Provide the (x, y) coordinate of the cell's center where the given text is located.  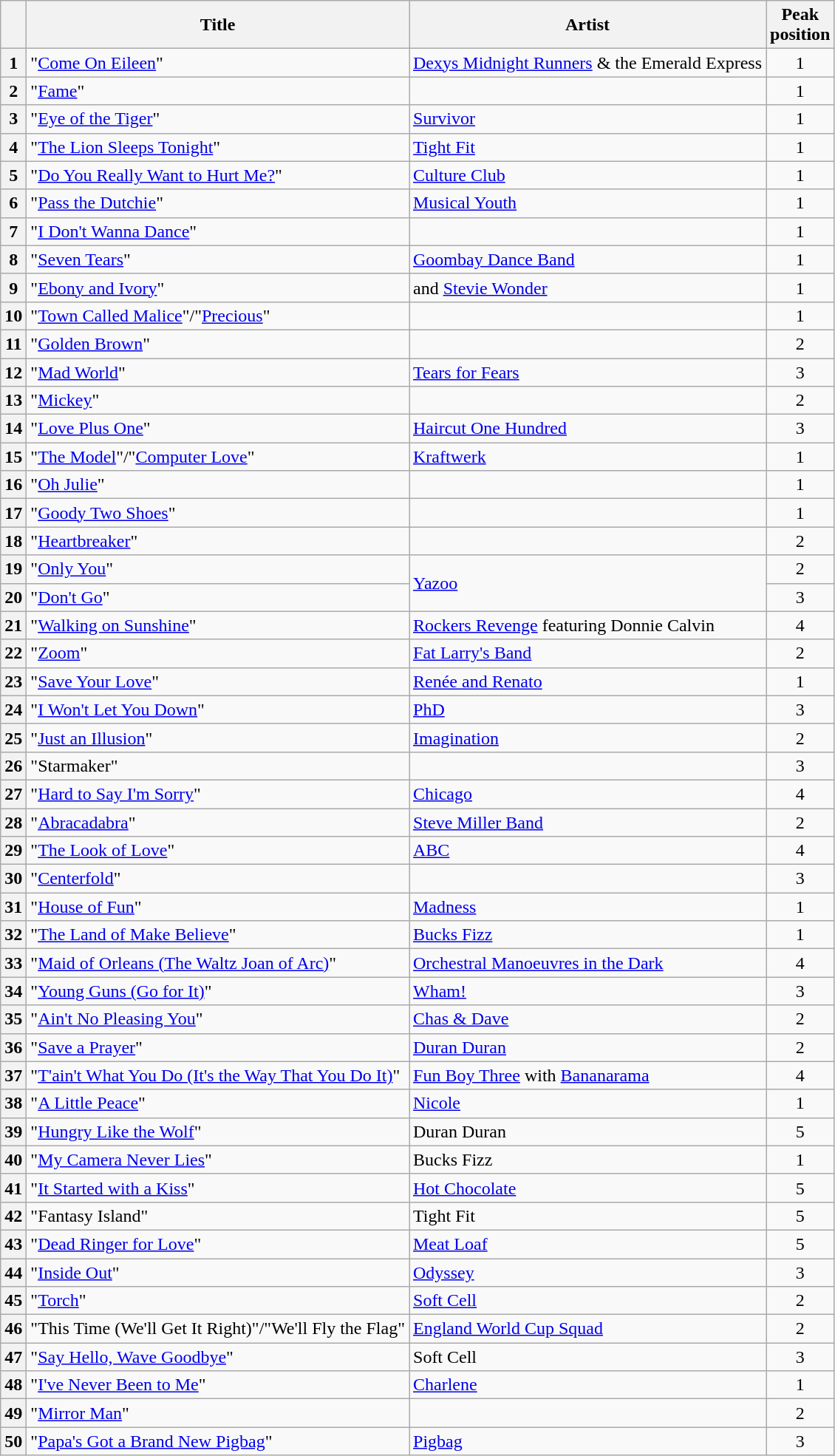
Wham! (588, 991)
34 (13, 991)
Artist (588, 25)
"Mickey" (218, 401)
"Pass the Dutchie" (218, 203)
"Centerfold" (218, 879)
14 (13, 429)
Pigbag (588, 1441)
"Do You Really Want to Hurt Me?" (218, 175)
Tears for Fears (588, 372)
"Abracadabra" (218, 823)
31 (13, 907)
Title (218, 25)
"Inside Out" (218, 1272)
12 (13, 372)
"Ebony and Ivory" (218, 288)
"Heartbreaker" (218, 541)
48 (13, 1385)
"The Look of Love" (218, 851)
"Walking on Sunshine" (218, 625)
"A Little Peace" (218, 1103)
Hot Chocolate (588, 1188)
Fat Larry's Band (588, 653)
32 (13, 935)
49 (13, 1413)
22 (13, 653)
27 (13, 794)
41 (13, 1188)
38 (13, 1103)
"The Lion Sleeps Tonight" (218, 147)
"Starmaker" (218, 766)
"House of Fun" (218, 907)
"Golden Brown" (218, 344)
18 (13, 541)
Odyssey (588, 1272)
15 (13, 457)
"Say Hello, Wave Goodbye" (218, 1357)
Goombay Dance Band (588, 259)
24 (13, 710)
33 (13, 963)
50 (13, 1441)
Orchestral Manoeuvres in the Dark (588, 963)
Dexys Midnight Runners & the Emerald Express (588, 63)
England World Cup Squad (588, 1329)
"Seven Tears" (218, 259)
16 (13, 485)
Charlene (588, 1385)
19 (13, 569)
21 (13, 625)
10 (13, 316)
"T'ain't What You Do (It's the Way That You Do It)" (218, 1075)
42 (13, 1216)
28 (13, 823)
"Love Plus One" (218, 429)
17 (13, 513)
Madness (588, 907)
Nicole (588, 1103)
44 (13, 1272)
8 (13, 259)
Chas & Dave (588, 1019)
Peakposition (800, 25)
40 (13, 1160)
"Maid of Orleans (The Waltz Joan of Arc)" (218, 963)
35 (13, 1019)
Imagination (588, 738)
ABC (588, 851)
"My Camera Never Lies" (218, 1160)
Survivor (588, 119)
"Dead Ringer for Love" (218, 1244)
29 (13, 851)
"It Started with a Kiss" (218, 1188)
23 (13, 681)
"I Won't Let You Down" (218, 710)
Renée and Renato (588, 681)
"Don't Go" (218, 597)
36 (13, 1047)
39 (13, 1132)
7 (13, 231)
PhD (588, 710)
Yazoo (588, 583)
"Ain't No Pleasing You" (218, 1019)
"Mirror Man" (218, 1413)
Rockers Revenge featuring Donnie Calvin (588, 625)
"Oh Julie" (218, 485)
"I've Never Been to Me" (218, 1385)
"Fame" (218, 91)
43 (13, 1244)
37 (13, 1075)
"Save Your Love" (218, 681)
13 (13, 401)
"This Time (We'll Get It Right)"/"We'll Fly the Flag" (218, 1329)
"Come On Eileen" (218, 63)
"Hungry Like the Wolf" (218, 1132)
"Young Guns (Go for It)" (218, 991)
"Torch" (218, 1301)
"Papa's Got a Brand New Pigbag" (218, 1441)
Culture Club (588, 175)
Meat Loaf (588, 1244)
9 (13, 288)
"The Model"/"Computer Love" (218, 457)
6 (13, 203)
26 (13, 766)
30 (13, 879)
and Stevie Wonder (588, 288)
46 (13, 1329)
45 (13, 1301)
"I Don't Wanna Dance" (218, 231)
"Goody Two Shoes" (218, 513)
"The Land of Make Believe" (218, 935)
"Mad World" (218, 372)
Musical Youth (588, 203)
"Fantasy Island" (218, 1216)
Haircut One Hundred (588, 429)
"Save a Prayer" (218, 1047)
"Hard to Say I'm Sorry" (218, 794)
"Zoom" (218, 653)
Chicago (588, 794)
20 (13, 597)
47 (13, 1357)
Fun Boy Three with Bananarama (588, 1075)
"Only You" (218, 569)
"Just an Illusion" (218, 738)
"Eye of the Tiger" (218, 119)
11 (13, 344)
Kraftwerk (588, 457)
Steve Miller Band (588, 823)
"Town Called Malice"/"Precious" (218, 316)
25 (13, 738)
